Return the [x, y] coordinate for the center point of the cell that contains the specified text.  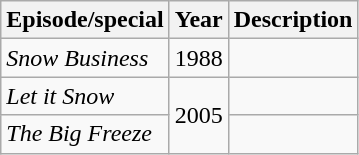
Snow Business [85, 58]
Let it Snow [85, 96]
The Big Freeze [85, 134]
Episode/special [85, 20]
Description [293, 20]
2005 [198, 115]
1988 [198, 58]
Year [198, 20]
